Determine the [x, y] coordinate at the center of the cell enclosing the given text.  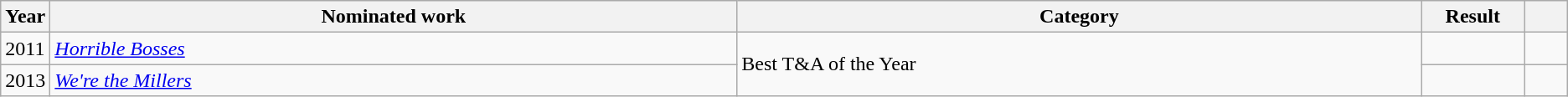
Category [1079, 17]
2013 [25, 80]
Year [25, 17]
Best T&A of the Year [1079, 64]
Result [1473, 17]
Horrible Bosses [394, 48]
Nominated work [394, 17]
2011 [25, 48]
We're the Millers [394, 80]
